Provide the (x, y) coordinate of the cell's center where the given text is located.  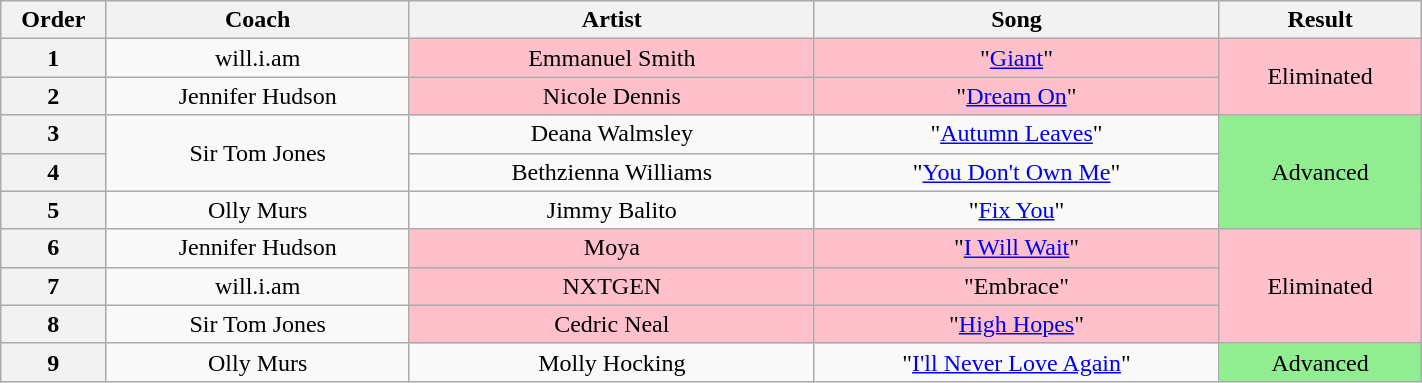
5 (54, 210)
4 (54, 172)
"I'll Never Love Again" (1016, 362)
Result (1320, 20)
1 (54, 58)
Nicole Dennis (612, 96)
6 (54, 248)
7 (54, 286)
Artist (612, 20)
8 (54, 324)
9 (54, 362)
"I Will Wait" (1016, 248)
NXTGEN (612, 286)
Cedric Neal (612, 324)
"You Don't Own Me" (1016, 172)
Emmanuel Smith (612, 58)
Bethzienna Williams (612, 172)
"Autumn Leaves" (1016, 134)
Song (1016, 20)
3 (54, 134)
2 (54, 96)
Molly Hocking (612, 362)
Order (54, 20)
"Dream On" (1016, 96)
"Fix You" (1016, 210)
Moya (612, 248)
Jimmy Balito (612, 210)
"Giant" (1016, 58)
"Embrace" (1016, 286)
Deana Walmsley (612, 134)
"High Hopes" (1016, 324)
Coach (258, 20)
